Detect which cell encompasses the target text, then output its [X, Y] center coordinate. 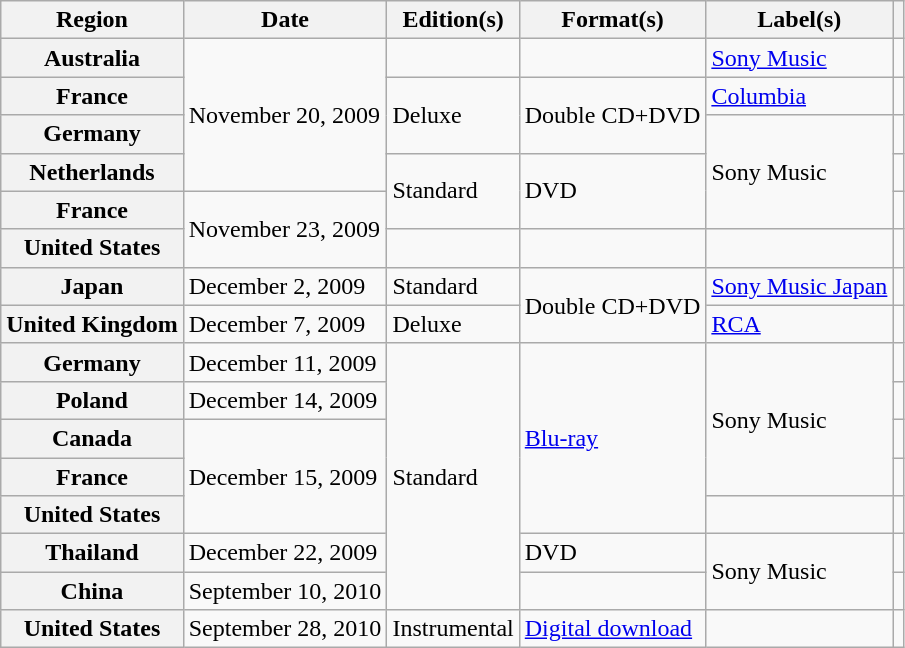
Region [92, 20]
RCA [800, 324]
December 15, 2009 [285, 476]
December 2, 2009 [285, 286]
Label(s) [800, 20]
Netherlands [92, 172]
December 22, 2009 [285, 553]
December 7, 2009 [285, 324]
Digital download [612, 629]
Thailand [92, 553]
September 28, 2010 [285, 629]
December 14, 2009 [285, 400]
Sony Music Japan [800, 286]
Instrumental [453, 629]
Australia [92, 58]
United Kingdom [92, 324]
Japan [92, 286]
November 20, 2009 [285, 115]
Canada [92, 438]
Format(s) [612, 20]
Columbia [800, 96]
December 11, 2009 [285, 362]
November 23, 2009 [285, 229]
China [92, 591]
Edition(s) [453, 20]
Date [285, 20]
Poland [92, 400]
September 10, 2010 [285, 591]
Blu-ray [612, 438]
